Output the [x, y] coordinate of the center of the cell containing the given text.  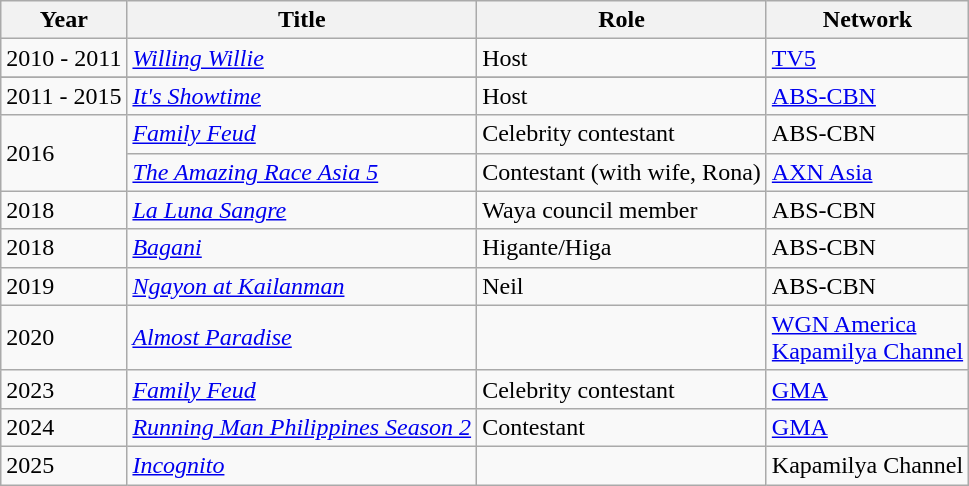
Running Man Philippines Season 2 [302, 427]
2023 [64, 389]
Bagani [302, 248]
It's Showtime [302, 96]
2011 - 2015 [64, 96]
Network [867, 20]
TV5 [867, 58]
Waya council member [622, 210]
2020 [64, 338]
Ngayon at Kailanman [302, 286]
WGN AmericaKapamilya Channel [867, 338]
2024 [64, 427]
2010 - 2011 [64, 58]
Year [64, 20]
Neil [622, 286]
2019 [64, 286]
Willing Willie [302, 58]
Almost Paradise [302, 338]
The Amazing Race Asia 5 [302, 172]
La Luna Sangre [302, 210]
Contestant (with wife, Rona) [622, 172]
2025 [64, 465]
Incognito [302, 465]
AXN Asia [867, 172]
Role [622, 20]
Title [302, 20]
Higante/Higa [622, 248]
Kapamilya Channel [867, 465]
2016 [64, 153]
Contestant [622, 427]
